Determine the (X, Y) coordinate at the center of the cell enclosing the given text.  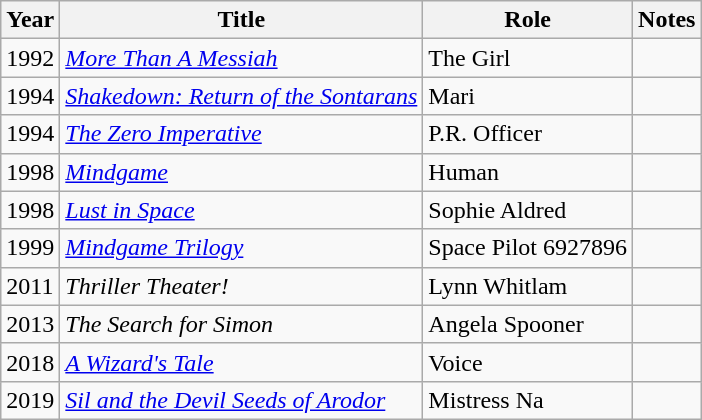
2018 (30, 362)
Voice (528, 362)
Lynn Whitlam (528, 286)
A Wizard's Tale (242, 362)
Lust in Space (242, 210)
P.R. Officer (528, 134)
1992 (30, 58)
Sil and the Devil Seeds of Arodor (242, 400)
2013 (30, 324)
Mindgame (242, 172)
The Zero Imperative (242, 134)
Mari (528, 96)
Angela Spooner (528, 324)
Human (528, 172)
The Search for Simon (242, 324)
2011 (30, 286)
Thriller Theater! (242, 286)
Sophie Aldred (528, 210)
The Girl (528, 58)
More Than A Messiah (242, 58)
1999 (30, 248)
2019 (30, 400)
Role (528, 20)
Mistress Na (528, 400)
Notes (667, 20)
Shakedown: Return of the Sontarans (242, 96)
Title (242, 20)
Mindgame Trilogy (242, 248)
Year (30, 20)
Space Pilot 6927896 (528, 248)
